Determine the (x, y) coordinate at the center of the cell enclosing the given text.  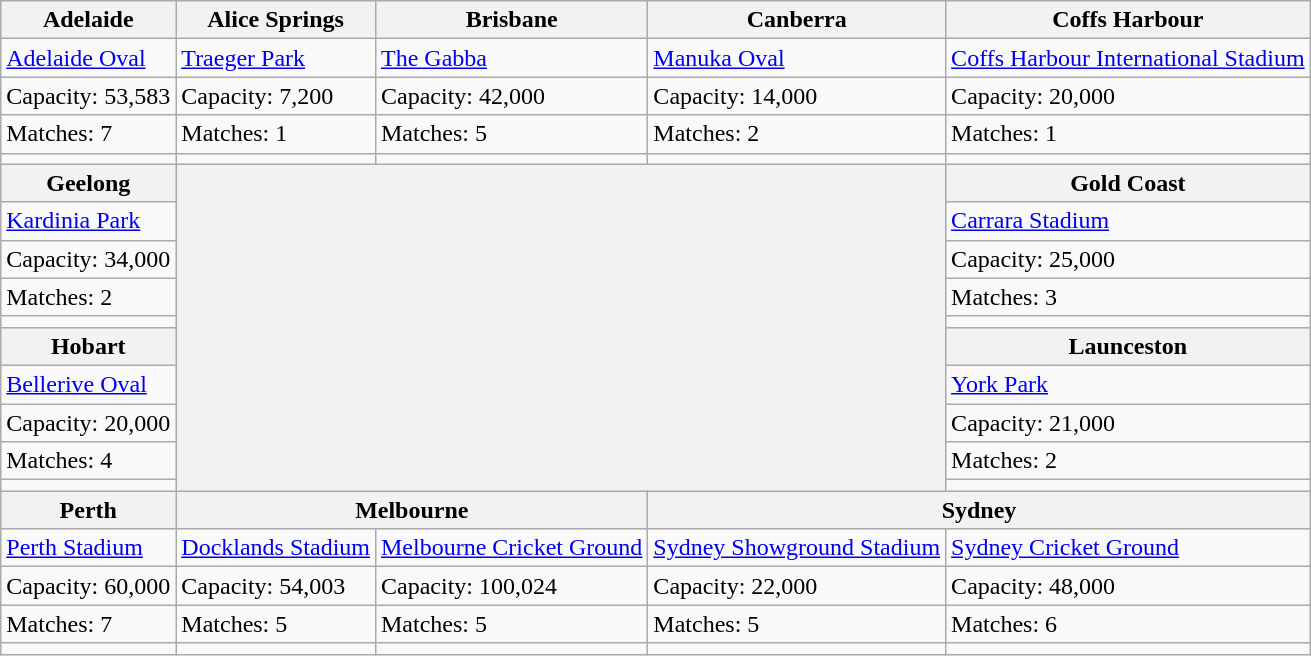
Melbourne Cricket Ground (511, 548)
Capacity: 22,000 (797, 586)
Adelaide (88, 20)
Perth Stadium (88, 548)
Coffs Harbour International Stadium (1128, 58)
Canberra (797, 20)
Kardinia Park (88, 221)
Melbourne (412, 510)
Matches: 4 (88, 461)
Hobart (88, 346)
Bellerive Oval (88, 384)
Capacity: 54,003 (276, 586)
Brisbane (511, 20)
Carrara Stadium (1128, 221)
Sydney (979, 510)
Sydney Showground Stadium (797, 548)
Alice Springs (276, 20)
Traeger Park (276, 58)
Coffs Harbour (1128, 20)
Manuka Oval (797, 58)
The Gabba (511, 58)
Capacity: 34,000 (88, 259)
York Park (1128, 384)
Perth (88, 510)
Capacity: 42,000 (511, 96)
Adelaide Oval (88, 58)
Matches: 3 (1128, 297)
Docklands Stadium (276, 548)
Sydney Cricket Ground (1128, 548)
Geelong (88, 183)
Matches: 6 (1128, 624)
Capacity: 53,583 (88, 96)
Capacity: 14,000 (797, 96)
Capacity: 7,200 (276, 96)
Capacity: 48,000 (1128, 586)
Gold Coast (1128, 183)
Capacity: 21,000 (1128, 423)
Capacity: 60,000 (88, 586)
Capacity: 100,024 (511, 586)
Capacity: 25,000 (1128, 259)
Launceston (1128, 346)
